Pinpoint the cell where the given text exists, returning its (x, y) midpoint coordinate. 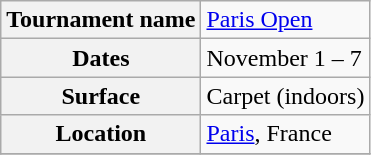
Location (101, 134)
November 1 – 7 (286, 58)
Carpet (indoors) (286, 96)
Paris, France (286, 134)
Tournament name (101, 20)
Paris Open (286, 20)
Surface (101, 96)
Dates (101, 58)
